Return [x, y] of the center of cell containing provided text 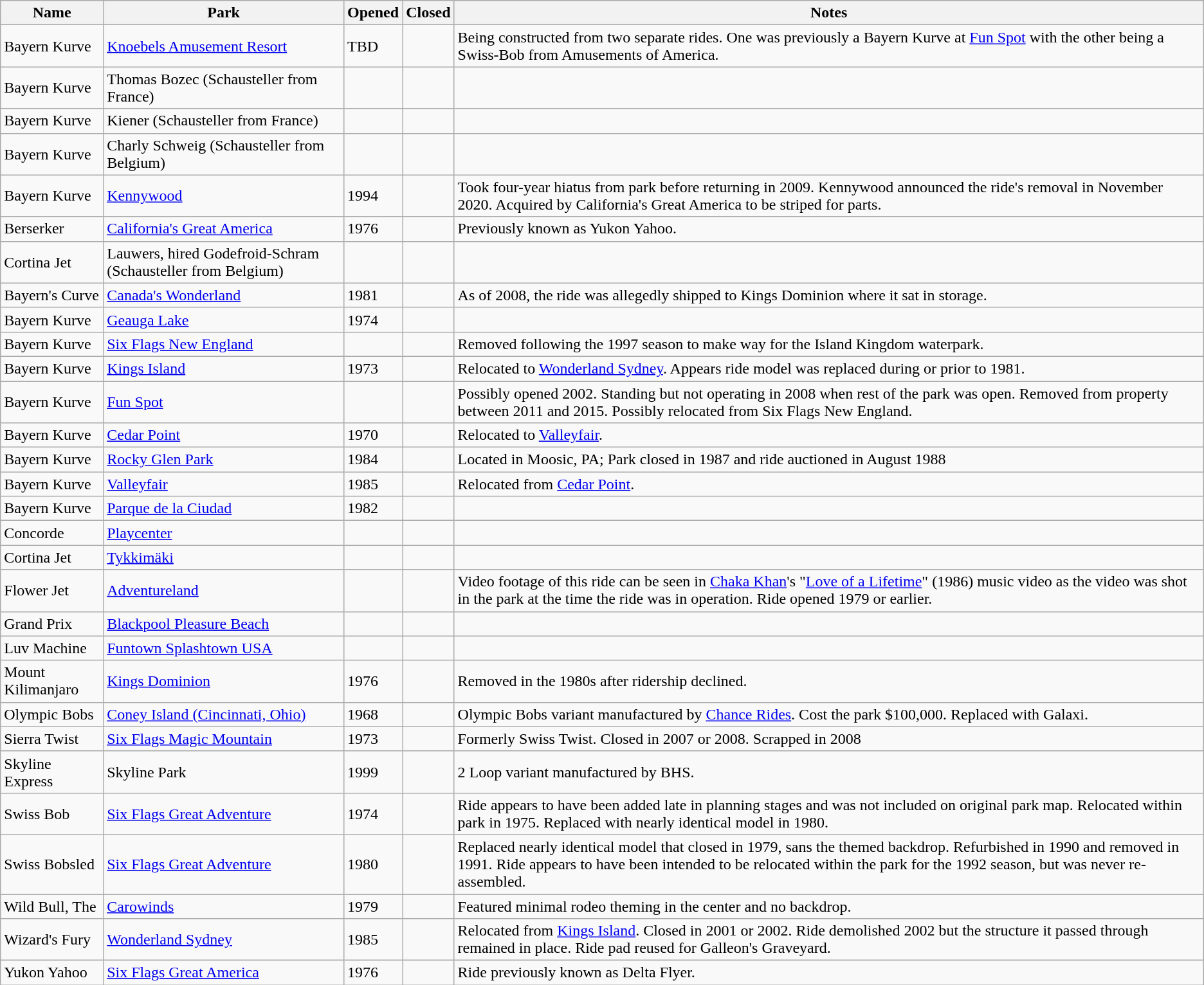
Mount Kilimanjaro [52, 682]
Parque de la Ciudad [224, 509]
Formerly Swiss Twist. Closed in 2007 or 2008. Scrapped in 2008 [828, 739]
Kiener (Schausteller from France) [224, 121]
Lauwers, hired Godefroid-Schram (Schausteller from Belgium) [224, 262]
Yukon Yahoo [52, 973]
Relocated from Cedar Point. [828, 484]
1968 [373, 714]
Rocky Glen Park [224, 460]
2 Loop variant manufactured by BHS. [828, 772]
Concorde [52, 533]
Swiss Bobsled [52, 864]
1994 [373, 195]
Knoebels Amusement Resort [224, 46]
Olympic Bobs [52, 714]
Cedar Point [224, 435]
Adventureland [224, 590]
Tykkimäki [224, 557]
Funtown Splashtown USA [224, 648]
Name [52, 13]
Located in Moosic, PA; Park closed in 1987 and ride auctioned in August 1988 [828, 460]
Luv Machine [52, 648]
Previously known as Yukon Yahoo. [828, 229]
Berserker [52, 229]
Blackpool Pleasure Beach [224, 624]
Geauga Lake [224, 320]
1984 [373, 460]
Relocated to Wonderland Sydney. Appears ride model was replaced during or prior to 1981. [828, 368]
Fun Spot [224, 401]
1981 [373, 295]
Closed [428, 13]
Six Flags Magic Mountain [224, 739]
Featured minimal rodeo theming in the center and no backdrop. [828, 906]
Flower Jet [52, 590]
Playcenter [224, 533]
Swiss Bob [52, 814]
Wizard's Fury [52, 940]
Skyline Express [52, 772]
Kings Island [224, 368]
Six Flags New England [224, 344]
Canada's Wonderland [224, 295]
Removed following the 1997 season to make way for the Island Kingdom waterpark. [828, 344]
Thomas Bozec (Schausteller from France) [224, 87]
Being constructed from two separate rides. One was previously a Bayern Kurve at Fun Spot with the other being a Swiss-Bob from Amusements of America. [828, 46]
Ride previously known as Delta Flyer. [828, 973]
1982 [373, 509]
Relocated to Valleyfair. [828, 435]
Kennywood [224, 195]
Park [224, 13]
Grand Prix [52, 624]
TBD [373, 46]
Carowinds [224, 906]
Removed in the 1980s after ridership declined. [828, 682]
1970 [373, 435]
Bayern's Curve [52, 295]
Charly Schweig (Schausteller from Belgium) [224, 154]
Notes [828, 13]
Coney Island (Cincinnati, Ohio) [224, 714]
As of 2008, the ride was allegedly shipped to Kings Dominion where it sat in storage. [828, 295]
Wild Bull, The [52, 906]
1979 [373, 906]
Kings Dominion [224, 682]
Six Flags Great America [224, 973]
Olympic Bobs variant manufactured by Chance Rides. Cost the park $100,000. Replaced with Galaxi. [828, 714]
California's Great America [224, 229]
Skyline Park [224, 772]
Sierra Twist [52, 739]
Opened [373, 13]
1980 [373, 864]
1999 [373, 772]
Valleyfair [224, 484]
Wonderland Sydney [224, 940]
